Pinpoint the cell where the given text exists, returning its (x, y) midpoint coordinate. 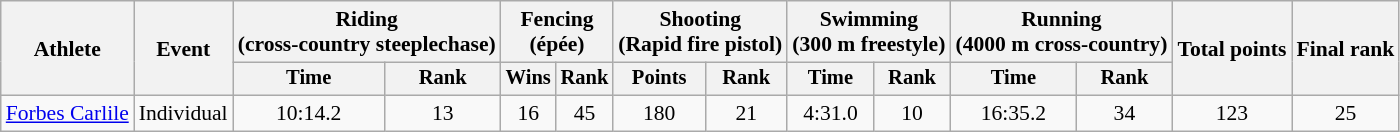
Running(4000 m cross-country) (1061, 32)
34 (1124, 114)
16:35.2 (1013, 114)
Final rank (1346, 48)
45 (585, 114)
16 (528, 114)
10 (912, 114)
Individual (184, 114)
4:31.0 (830, 114)
21 (746, 114)
Points (659, 79)
10:14.2 (309, 114)
Forbes Carlile (68, 114)
180 (659, 114)
Swimming(300 m freestyle) (868, 32)
123 (1232, 114)
13 (443, 114)
Riding(cross-country steeplechase) (367, 32)
Athlete (68, 48)
Event (184, 48)
Total points (1232, 48)
Shooting(Rapid fire pistol) (700, 32)
25 (1346, 114)
Wins (528, 79)
Fencing(épée) (558, 32)
